Capture the cell that displays the provided text and extract its [X, Y] central coordinate. 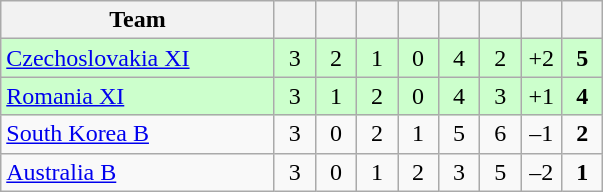
Czechoslovakia XI [138, 58]
6 [500, 134]
South Korea B [138, 134]
–1 [542, 134]
+1 [542, 96]
Team [138, 20]
Australia B [138, 172]
+2 [542, 58]
–2 [542, 172]
Romania XI [138, 96]
